Scan for the cell matching the given text and deliver its (x, y) coordinate at center. 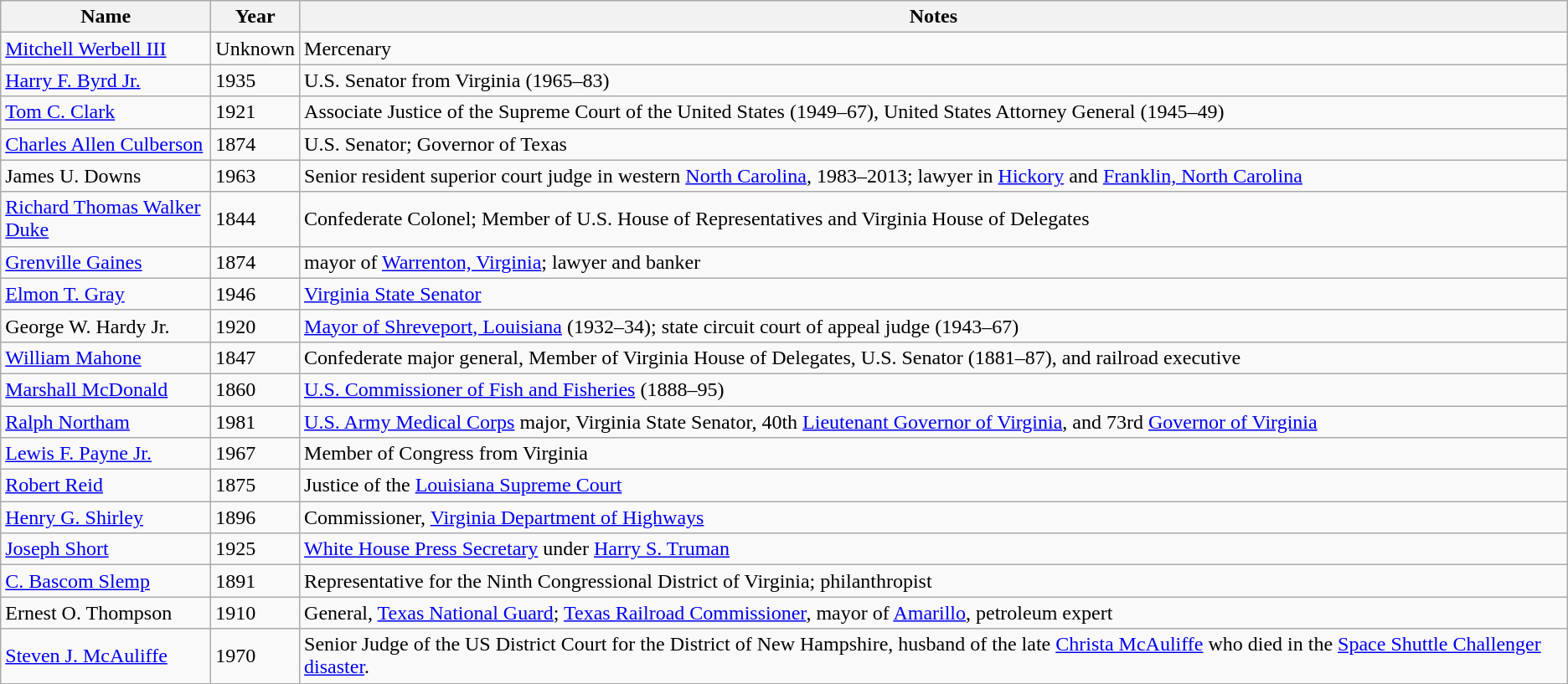
George W. Hardy Jr. (106, 326)
Mitchell Werbell III (106, 49)
U.S. Army Medical Corps major, Virginia State Senator, 40th Lieutenant Governor of Virginia, and 73rd Governor of Virginia (934, 421)
1963 (255, 176)
Grenville Gaines (106, 262)
James U. Downs (106, 176)
Justice of the Louisiana Supreme Court (934, 486)
Unknown (255, 49)
1935 (255, 80)
U.S. Senator; Governor of Texas (934, 144)
Confederate major general, Member of Virginia House of Delegates, U.S. Senator (1881–87), and railroad executive (934, 357)
Charles Allen Culberson (106, 144)
Confederate Colonel; Member of U.S. House of Representatives and Virginia House of Delegates (934, 219)
Lewis F. Payne Jr. (106, 454)
Steven J. McAuliffe (106, 656)
Henry G. Shirley (106, 517)
Member of Congress from Virginia (934, 454)
Ernest O. Thompson (106, 613)
Richard Thomas Walker Duke (106, 219)
Harry F. Byrd Jr. (106, 80)
Mayor of Shreveport, Louisiana (1932–34); state circuit court of appeal judge (1943–67) (934, 326)
1847 (255, 357)
Notes (934, 17)
1981 (255, 421)
1967 (255, 454)
White House Press Secretary under Harry S. Truman (934, 549)
Year (255, 17)
Commissioner, Virginia Department of Highways (934, 517)
U.S. Senator from Virginia (1965–83) (934, 80)
1891 (255, 581)
1896 (255, 517)
William Mahone (106, 357)
U.S. Commissioner of Fish and Fisheries (1888–95) (934, 389)
1875 (255, 486)
Name (106, 17)
General, Texas National Guard; Texas Railroad Commissioner, mayor of Amarillo, petroleum expert (934, 613)
Marshall McDonald (106, 389)
Representative for the Ninth Congressional District of Virginia; philanthropist (934, 581)
Virginia State Senator (934, 294)
Tom C. Clark (106, 112)
Mercenary (934, 49)
Associate Justice of the Supreme Court of the United States (1949–67), United States Attorney General (1945–49) (934, 112)
C. Bascom Slemp (106, 581)
1860 (255, 389)
Robert Reid (106, 486)
Ralph Northam (106, 421)
Joseph Short (106, 549)
1925 (255, 549)
mayor of Warrenton, Virginia; lawyer and banker (934, 262)
Senior resident superior court judge in western North Carolina, 1983–2013; lawyer in Hickory and Franklin, North Carolina (934, 176)
1844 (255, 219)
1920 (255, 326)
1970 (255, 656)
1921 (255, 112)
1946 (255, 294)
Elmon T. Gray (106, 294)
1910 (255, 613)
